Determine the [x, y] coordinate at the center of the cell enclosing the given text.  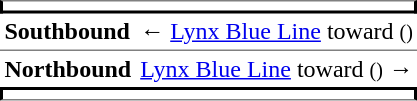
Northbound [68, 69]
Southbound [68, 33]
